Detect which cell encompasses the target text, then output its [x, y] center coordinate. 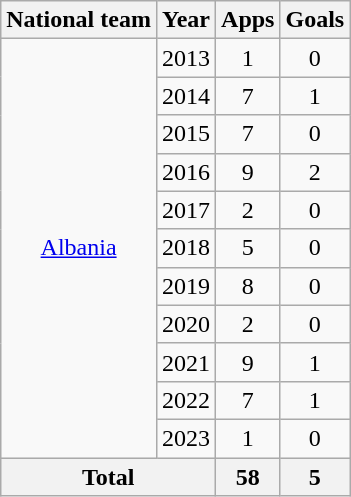
Goals [315, 20]
2020 [186, 324]
Albania [79, 248]
2019 [186, 286]
2016 [186, 172]
2021 [186, 362]
2022 [186, 400]
2014 [186, 96]
2018 [186, 248]
2015 [186, 134]
2013 [186, 58]
2017 [186, 210]
National team [79, 20]
8 [248, 286]
Year [186, 20]
Total [108, 477]
Apps [248, 20]
2023 [186, 438]
58 [248, 477]
